Return the [X, Y] coordinate for the center point of the cell that contains the specified text.  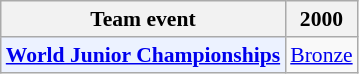
Bronze [321, 55]
World Junior Championships [143, 55]
Team event [143, 19]
2000 [321, 19]
